Find where the given text appears and provide that cell's center as (x, y) coordinate. 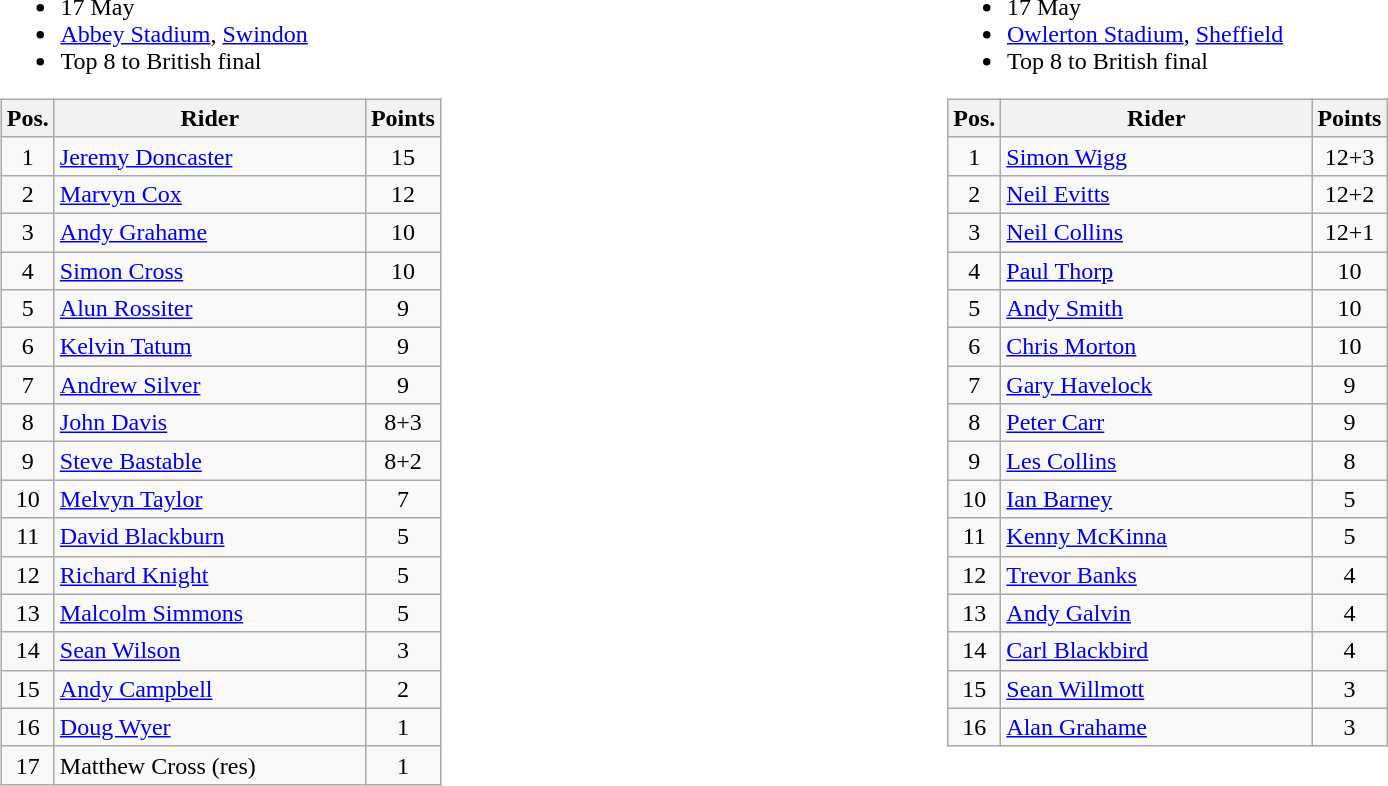
Neil Collins (1156, 232)
Andrew Silver (210, 385)
17 (28, 765)
12+3 (1350, 156)
Sean Wilson (210, 651)
Malcolm Simmons (210, 613)
John Davis (210, 423)
Andy Smith (1156, 309)
Simon Cross (210, 271)
Richard Knight (210, 575)
Ian Barney (1156, 499)
Kenny McKinna (1156, 537)
Sean Willmott (1156, 689)
Kelvin Tatum (210, 347)
Melvyn Taylor (210, 499)
Chris Morton (1156, 347)
8+3 (402, 423)
Trevor Banks (1156, 575)
Alun Rossiter (210, 309)
Alan Grahame (1156, 727)
Doug Wyer (210, 727)
Carl Blackbird (1156, 651)
Andy Grahame (210, 232)
Peter Carr (1156, 423)
12+2 (1350, 194)
Paul Thorp (1156, 271)
Steve Bastable (210, 461)
Neil Evitts (1156, 194)
Jeremy Doncaster (210, 156)
8+2 (402, 461)
Les Collins (1156, 461)
12+1 (1350, 232)
David Blackburn (210, 537)
Gary Havelock (1156, 385)
Andy Campbell (210, 689)
Simon Wigg (1156, 156)
Andy Galvin (1156, 613)
Matthew Cross (res) (210, 765)
Marvyn Cox (210, 194)
